Detect which cell encompasses the target text, then output its (x, y) center coordinate. 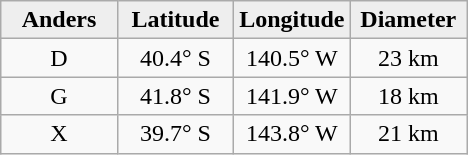
41.8° S (175, 96)
Longitude (292, 20)
21 km (408, 134)
141.9° W (292, 96)
40.4° S (175, 58)
G (59, 96)
Diameter (408, 20)
D (59, 58)
Latitude (175, 20)
18 km (408, 96)
Anders (59, 20)
X (59, 134)
140.5° W (292, 58)
143.8° W (292, 134)
39.7° S (175, 134)
23 km (408, 58)
